Detect which cell encompasses the target text, then output its [x, y] center coordinate. 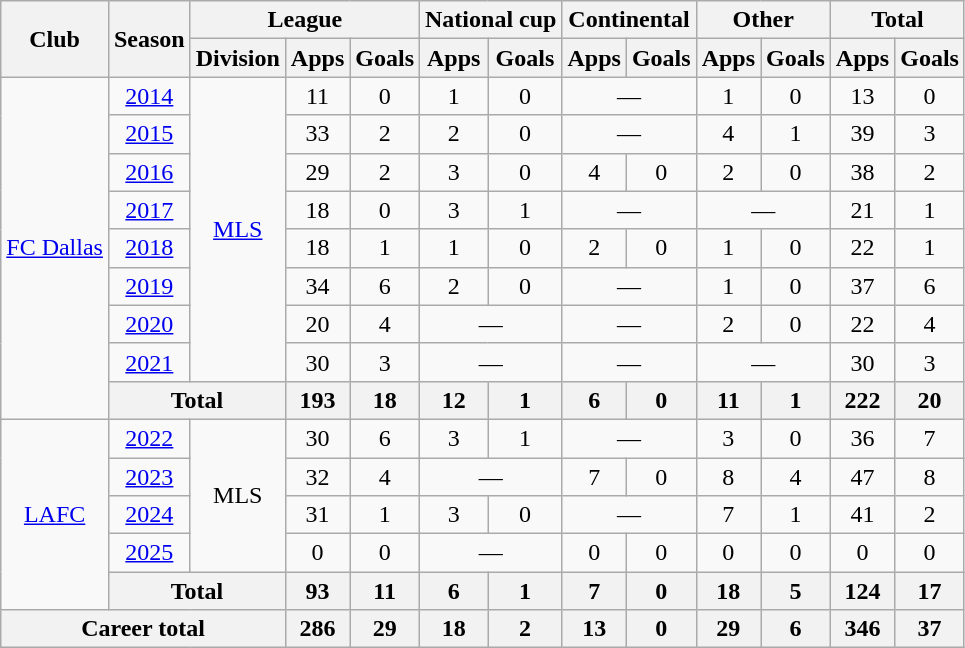
36 [862, 438]
League [304, 20]
2015 [149, 134]
21 [862, 210]
41 [862, 515]
2019 [149, 286]
Career total [144, 629]
38 [862, 172]
93 [317, 591]
34 [317, 286]
31 [317, 515]
FC Dallas [55, 248]
193 [317, 400]
12 [454, 400]
LAFC [55, 514]
124 [862, 591]
33 [317, 134]
2024 [149, 515]
2022 [149, 438]
2017 [149, 210]
286 [317, 629]
2016 [149, 172]
17 [930, 591]
2018 [149, 248]
National cup [491, 20]
47 [862, 477]
Continental [629, 20]
32 [317, 477]
Other [763, 20]
346 [862, 629]
2025 [149, 553]
Division [238, 58]
2020 [149, 324]
222 [862, 400]
Club [55, 39]
5 [796, 591]
2021 [149, 362]
39 [862, 134]
Season [149, 39]
2023 [149, 477]
2014 [149, 96]
